Identify which cell holds the provided text, then report its [X, Y] central coordinate. 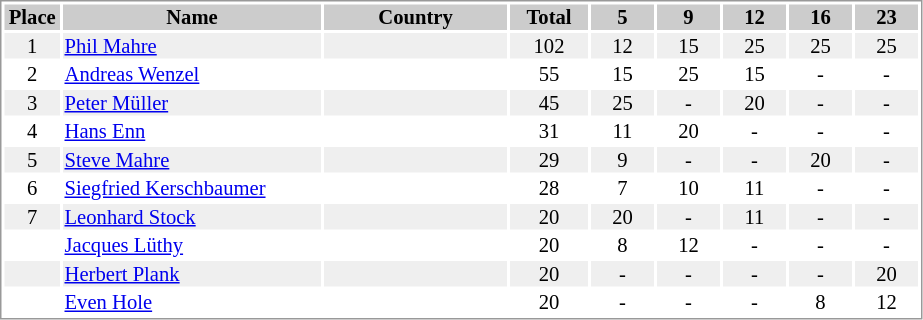
55 [549, 75]
Phil Mahre [192, 46]
Place [32, 17]
29 [549, 160]
1 [32, 46]
16 [820, 17]
3 [32, 103]
6 [32, 189]
23 [886, 17]
Hans Enn [192, 131]
Peter Müller [192, 103]
Country [416, 17]
2 [32, 75]
28 [549, 189]
45 [549, 103]
Steve Mahre [192, 160]
31 [549, 131]
10 [688, 189]
4 [32, 131]
Leonhard Stock [192, 217]
Even Hole [192, 303]
Total [549, 17]
Andreas Wenzel [192, 75]
Herbert Plank [192, 274]
Siegfried Kerschbaumer [192, 189]
Jacques Lüthy [192, 245]
Name [192, 17]
102 [549, 46]
